From the cell containing the given text, extract its center point as (X, Y) coordinate. 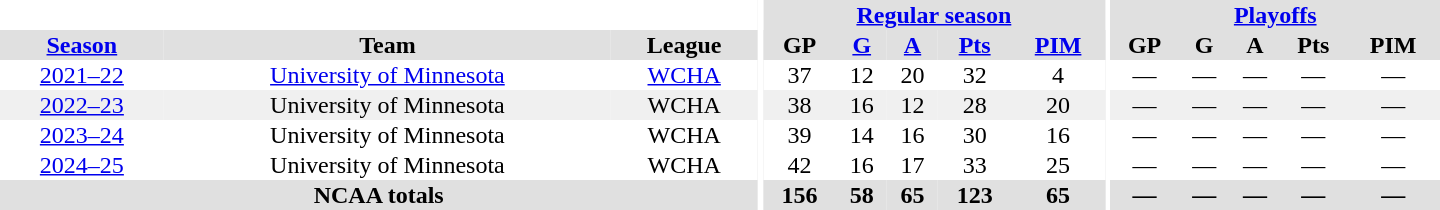
39 (800, 135)
37 (800, 75)
42 (800, 165)
28 (974, 105)
2022–23 (82, 105)
38 (800, 105)
156 (800, 195)
2021–22 (82, 75)
14 (862, 135)
33 (974, 165)
2024–25 (82, 165)
25 (1058, 165)
4 (1058, 75)
17 (912, 165)
NCAA totals (378, 195)
Team (388, 45)
123 (974, 195)
2023–24 (82, 135)
32 (974, 75)
Season (82, 45)
Regular season (934, 15)
30 (974, 135)
58 (862, 195)
Playoffs (1275, 15)
League (684, 45)
